Extract the (X, Y) coordinate from the center of the cell holding the provided text.  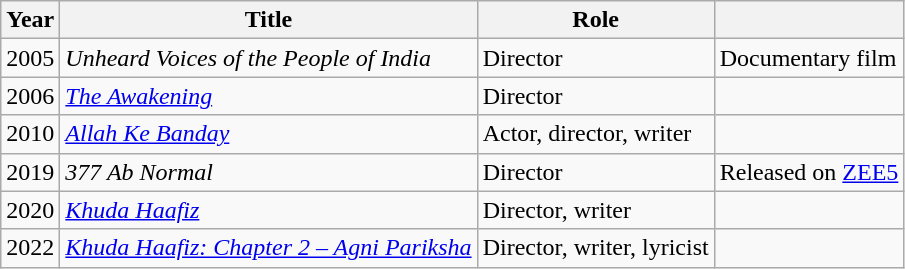
2019 (30, 172)
The Awakening (268, 96)
Documentary film (809, 58)
2010 (30, 134)
2022 (30, 248)
Director, writer (596, 210)
377 Ab Normal (268, 172)
2005 (30, 58)
Director, writer, lyricist (596, 248)
Actor, director, writer (596, 134)
Khuda Haafiz (268, 210)
Unheard Voices of the People of India (268, 58)
2020 (30, 210)
Title (268, 20)
Released on ZEE5 (809, 172)
Role (596, 20)
2006 (30, 96)
Year (30, 20)
Allah Ke Banday (268, 134)
Khuda Haafiz: Chapter 2 – Agni Pariksha (268, 248)
